Identify which cell holds the provided text, then report its [X, Y] central coordinate. 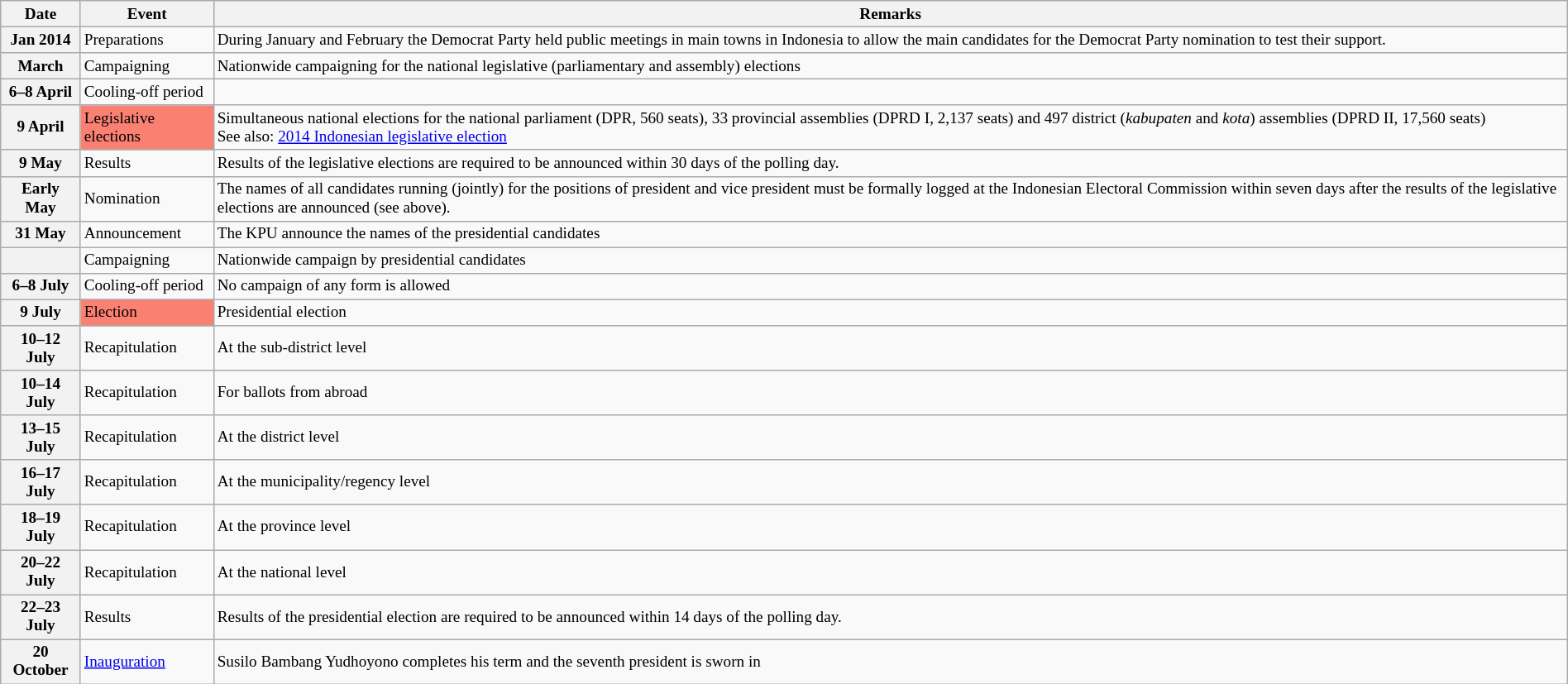
At the district level [890, 438]
18–19 July [41, 527]
The KPU announce the names of the presidential candidates [890, 234]
At the province level [890, 527]
13–15 July [41, 438]
6–8 July [41, 286]
For ballots from abroad [890, 393]
Jan 2014 [41, 40]
Preparations [147, 40]
Nationwide campaigning for the national legislative (parliamentary and assembly) elections [890, 66]
16–17 July [41, 482]
9 July [41, 313]
Inauguration [147, 662]
10–12 July [41, 348]
Early May [41, 199]
Results of the legislative elections are required to be announced within 30 days of the polling day. [890, 163]
Results of the presidential election are required to be announced within 14 days of the polling day. [890, 616]
20–22 July [41, 572]
Remarks [890, 14]
9 April [41, 127]
Event [147, 14]
Legislative elections [147, 127]
At the municipality/regency level [890, 482]
Election [147, 313]
No campaign of any form is allowed [890, 286]
Susilo Bambang Yudhoyono completes his term and the seventh president is sworn in [890, 662]
10–14 July [41, 393]
20 October [41, 662]
At the sub-district level [890, 348]
Nationwide campaign by presidential candidates [890, 261]
March [41, 66]
At the national level [890, 572]
Presidential election [890, 313]
Nomination [147, 199]
Announcement [147, 234]
31 May [41, 234]
9 May [41, 163]
Date [41, 14]
6–8 April [41, 92]
22–23 July [41, 616]
